Return (X, Y) of the center of cell containing provided text 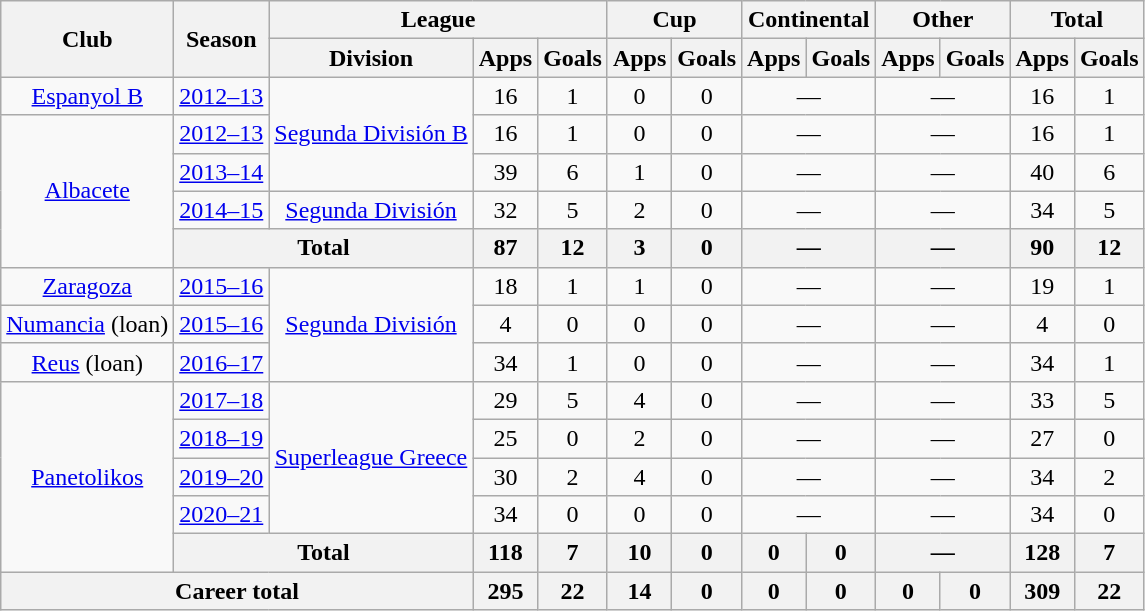
128 (1042, 553)
2016–17 (222, 362)
2013–14 (222, 172)
Zaragoza (88, 286)
Reus (loan) (88, 362)
118 (505, 553)
Continental (809, 20)
2019–20 (222, 477)
Career total (237, 591)
309 (1042, 591)
League (438, 20)
90 (1042, 248)
Numancia (loan) (88, 324)
32 (505, 210)
Season (222, 39)
18 (505, 286)
3 (639, 248)
39 (505, 172)
Cup (674, 20)
2018–19 (222, 438)
87 (505, 248)
2020–21 (222, 515)
27 (1042, 438)
2014–15 (222, 210)
29 (505, 400)
14 (639, 591)
19 (1042, 286)
33 (1042, 400)
Panetolikos (88, 476)
Other (943, 20)
Club (88, 39)
2017–18 (222, 400)
25 (505, 438)
295 (505, 591)
Segunda División B (371, 134)
Division (371, 58)
30 (505, 477)
40 (1042, 172)
10 (639, 553)
Espanyol B (88, 96)
Albacete (88, 191)
Superleague Greece (371, 457)
